For the text-containing cell, return its midpoint in [x, y] coordinate format. 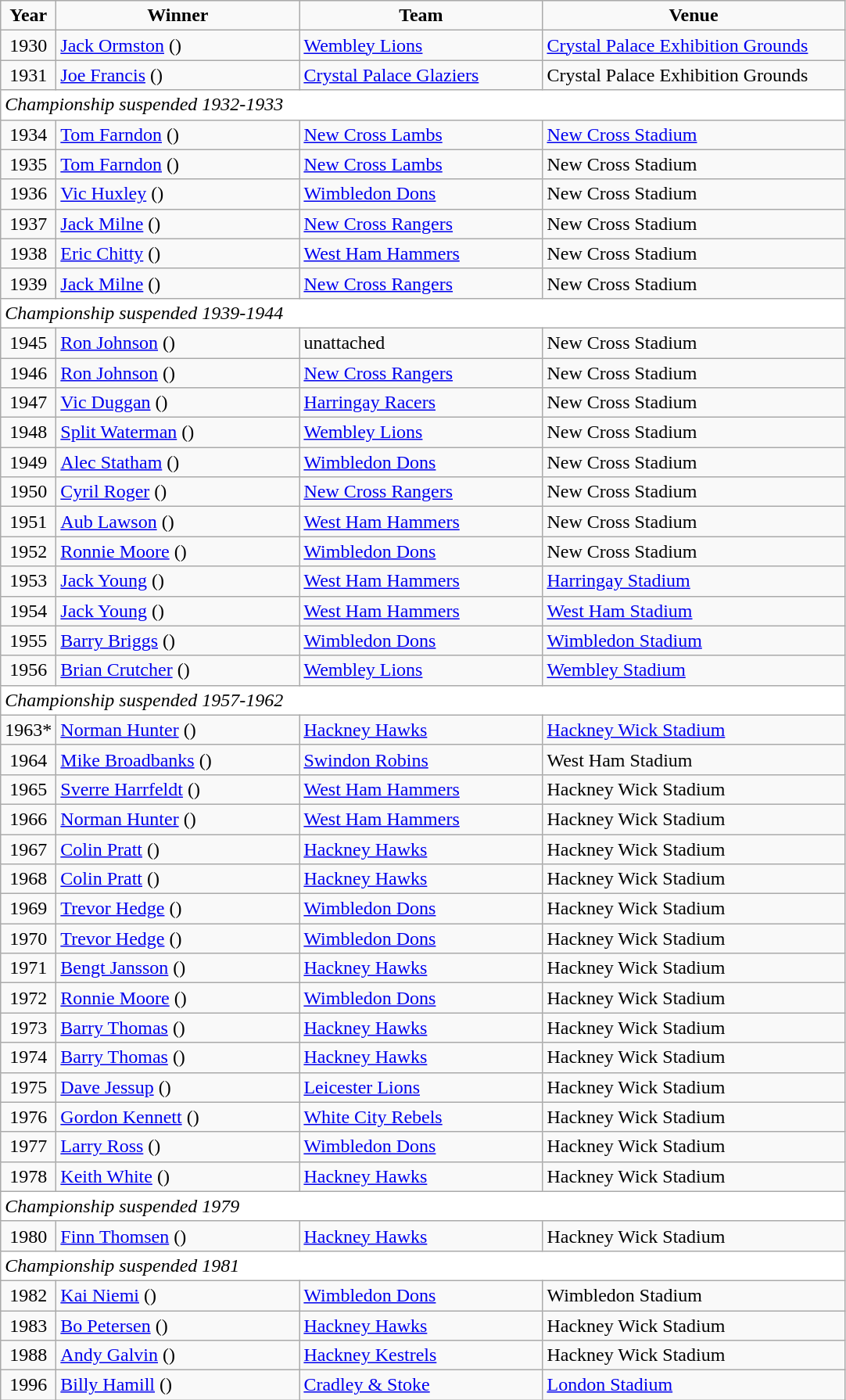
1955 [28, 641]
Finn Thomsen () [178, 1236]
Bengt Jansson () [178, 968]
Wembley Stadium [694, 670]
Billy Hamill () [178, 1385]
White City Rebels [421, 1117]
1988 [28, 1355]
Swindon Robins [421, 759]
Andy Galvin () [178, 1355]
Vic Huxley () [178, 194]
1982 [28, 1295]
1953 [28, 581]
Championship suspended 1932-1933 [422, 105]
1938 [28, 253]
1968 [28, 879]
1976 [28, 1117]
Crystal Palace Glaziers [421, 75]
1956 [28, 670]
1954 [28, 611]
Barry Briggs () [178, 641]
1952 [28, 551]
Cradley & Stoke [421, 1385]
Bo Petersen () [178, 1326]
1964 [28, 759]
1934 [28, 135]
Alec Statham () [178, 462]
Leicester Lions [421, 1087]
1939 [28, 283]
1978 [28, 1176]
1931 [28, 75]
1967 [28, 849]
1975 [28, 1087]
1950 [28, 492]
1930 [28, 45]
1935 [28, 164]
Team [421, 16]
1972 [28, 998]
Kai Niemi () [178, 1295]
Winner [178, 16]
1937 [28, 224]
1963* [28, 730]
Championship suspended 1981 [422, 1265]
1983 [28, 1326]
1974 [28, 1057]
1980 [28, 1236]
1973 [28, 1028]
Gordon Kennett () [178, 1117]
1951 [28, 522]
Venue [694, 16]
Eric Chitty () [178, 253]
1977 [28, 1147]
1970 [28, 939]
1936 [28, 194]
Joe Francis () [178, 75]
Brian Crutcher () [178, 670]
1965 [28, 789]
Championship suspended 1979 [422, 1206]
1946 [28, 373]
Year [28, 16]
1947 [28, 403]
1948 [28, 433]
Larry Ross () [178, 1147]
1945 [28, 343]
London Stadium [694, 1385]
1949 [28, 462]
Keith White () [178, 1176]
unattached [421, 343]
1966 [28, 819]
1971 [28, 968]
Split Waterman () [178, 433]
Aub Lawson () [178, 522]
Vic Duggan () [178, 403]
Championship suspended 1939-1944 [422, 313]
Harringay Stadium [694, 581]
Hackney Kestrels [421, 1355]
Jack Ormston () [178, 45]
Harringay Racers [421, 403]
Sverre Harrfeldt () [178, 789]
1996 [28, 1385]
Dave Jessup () [178, 1087]
Mike Broadbanks () [178, 759]
Championship suspended 1957-1962 [422, 700]
Cyril Roger () [178, 492]
1969 [28, 909]
